Output the [X, Y] coordinate of the center of the cell containing the given text.  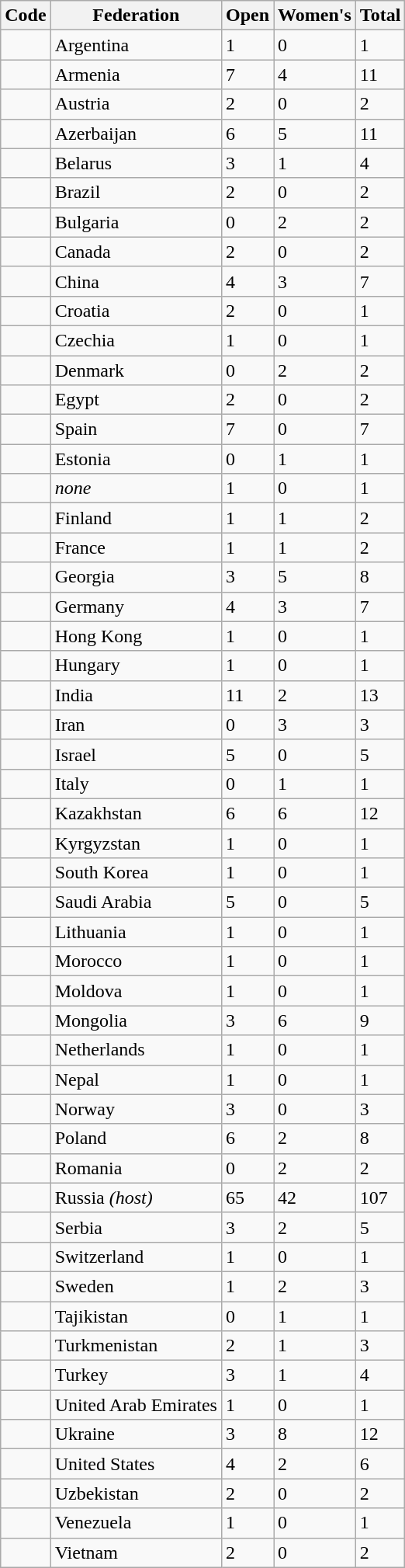
9 [380, 1020]
Code [26, 16]
Italy [136, 784]
Romania [136, 1168]
Kyrgyzstan [136, 843]
Brazil [136, 193]
United Arab Emirates [136, 1405]
Moldova [136, 991]
Finland [136, 518]
Switzerland [136, 1257]
Azerbaijan [136, 134]
Kazakhstan [136, 813]
Vietnam [136, 1552]
Federation [136, 16]
Denmark [136, 370]
Mongolia [136, 1020]
Canada [136, 252]
Venezuela [136, 1523]
Tajikistan [136, 1316]
Morocco [136, 961]
Georgia [136, 577]
Turkmenistan [136, 1346]
Iran [136, 725]
Bulgaria [136, 222]
Hungary [136, 666]
France [136, 548]
Hong Kong [136, 636]
107 [380, 1198]
Argentina [136, 45]
India [136, 695]
Egypt [136, 400]
Estonia [136, 459]
42 [315, 1198]
Austria [136, 104]
Lithuania [136, 932]
Uzbekistan [136, 1493]
Sweden [136, 1286]
Croatia [136, 311]
Serbia [136, 1227]
Czechia [136, 340]
Israel [136, 754]
Ukraine [136, 1434]
Belarus [136, 163]
Turkey [136, 1375]
Norway [136, 1109]
65 [247, 1198]
Women's [315, 16]
none [136, 488]
Netherlands [136, 1050]
South Korea [136, 873]
13 [380, 695]
Russia (host) [136, 1198]
Open [247, 16]
Armenia [136, 75]
China [136, 281]
Spain [136, 429]
Saudi Arabia [136, 902]
United States [136, 1464]
Nepal [136, 1080]
Poland [136, 1139]
Germany [136, 607]
Total [380, 16]
